Output the (X, Y) coordinate of the center of the cell containing the given text.  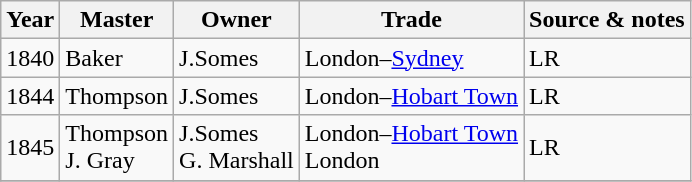
1844 (30, 96)
Thompson (117, 96)
Owner (237, 20)
Master (117, 20)
London–Sydney (411, 58)
Trade (411, 20)
Source & notes (608, 20)
London–Hobart Town (411, 96)
ThompsonJ. Gray (117, 148)
Year (30, 20)
1845 (30, 148)
J.SomesG. Marshall (237, 148)
1840 (30, 58)
Baker (117, 58)
London–Hobart TownLondon (411, 148)
